Pinpoint the cell where the given text exists, returning its (X, Y) midpoint coordinate. 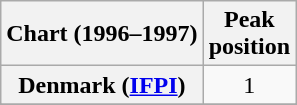
Denmark (IFPI) (102, 85)
Chart (1996–1997) (102, 34)
Peakposition (249, 34)
1 (249, 85)
